Extract the (X, Y) coordinate from the center of the cell holding the provided text.  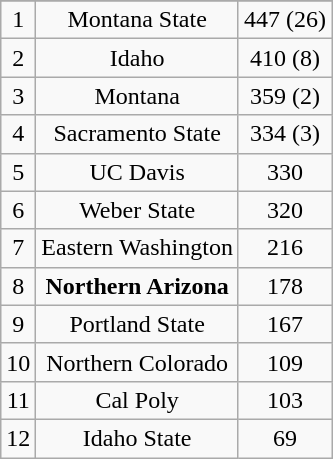
Weber State (138, 210)
109 (284, 362)
410 (8) (284, 58)
330 (284, 172)
7 (18, 248)
Montana State (138, 20)
Cal Poly (138, 400)
8 (18, 286)
11 (18, 400)
320 (284, 210)
Idaho State (138, 438)
12 (18, 438)
216 (284, 248)
334 (3) (284, 134)
Sacramento State (138, 134)
103 (284, 400)
Northern Colorado (138, 362)
Portland State (138, 324)
178 (284, 286)
2 (18, 58)
Northern Arizona (138, 286)
Eastern Washington (138, 248)
6 (18, 210)
9 (18, 324)
69 (284, 438)
3 (18, 96)
10 (18, 362)
UC Davis (138, 172)
167 (284, 324)
4 (18, 134)
5 (18, 172)
Idaho (138, 58)
1 (18, 20)
447 (26) (284, 20)
359 (2) (284, 96)
Montana (138, 96)
